Identify which cell holds the provided text, then report its [X, Y] central coordinate. 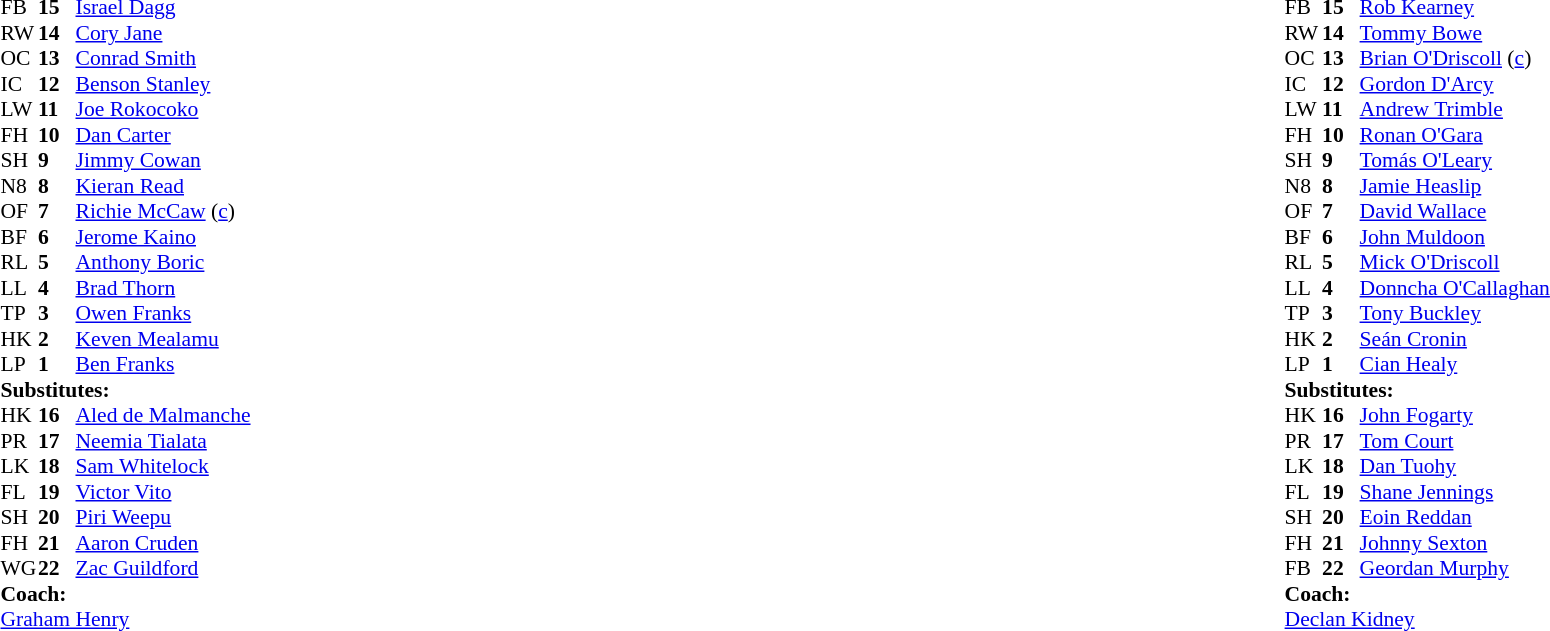
WG [19, 569]
FB [1304, 569]
Benson Stanley [164, 84]
Jimmy Cowan [164, 161]
David Wallace [1455, 211]
Joe Rokocoko [164, 109]
John Fogarty [1455, 415]
Cory Jane [164, 33]
Aaron Cruden [164, 543]
Dan Carter [164, 135]
Ben Franks [164, 365]
Anthony Boric [164, 263]
Dan Tuohy [1455, 467]
Richie McCaw (c) [164, 211]
Eoin Reddan [1455, 517]
Tommy Bowe [1455, 33]
Shane Jennings [1455, 492]
Neemia Tialata [164, 441]
Donncha O'Callaghan [1455, 288]
Tom Court [1455, 441]
Sam Whitelock [164, 467]
Brad Thorn [164, 288]
Geordan Murphy [1455, 569]
Kieran Read [164, 186]
Zac Guildford [164, 569]
John Muldoon [1455, 237]
Jamie Heaslip [1455, 186]
Jerome Kaino [164, 237]
Conrad Smith [164, 59]
Tomás O'Leary [1455, 161]
Tony Buckley [1455, 313]
Cian Healy [1455, 365]
Gordon D'Arcy [1455, 84]
Seán Cronin [1455, 339]
Ronan O'Gara [1455, 135]
Aled de Malmanche [164, 415]
Andrew Trimble [1455, 109]
Victor Vito [164, 492]
Keven Mealamu [164, 339]
Owen Franks [164, 313]
Piri Weepu [164, 517]
Brian O'Driscoll (c) [1455, 59]
Mick O'Driscoll [1455, 263]
Johnny Sexton [1455, 543]
